Output the (x, y) coordinate of the center of the cell containing the given text.  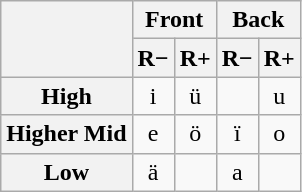
i (153, 96)
a (237, 172)
Higher Mid (66, 134)
u (279, 96)
ö (195, 134)
o (279, 134)
e (153, 134)
Front (174, 20)
ä (153, 172)
ï (237, 134)
Back (258, 20)
Low (66, 172)
ü (195, 96)
High (66, 96)
